Scan for the cell matching the given text and deliver its [x, y] coordinate at center. 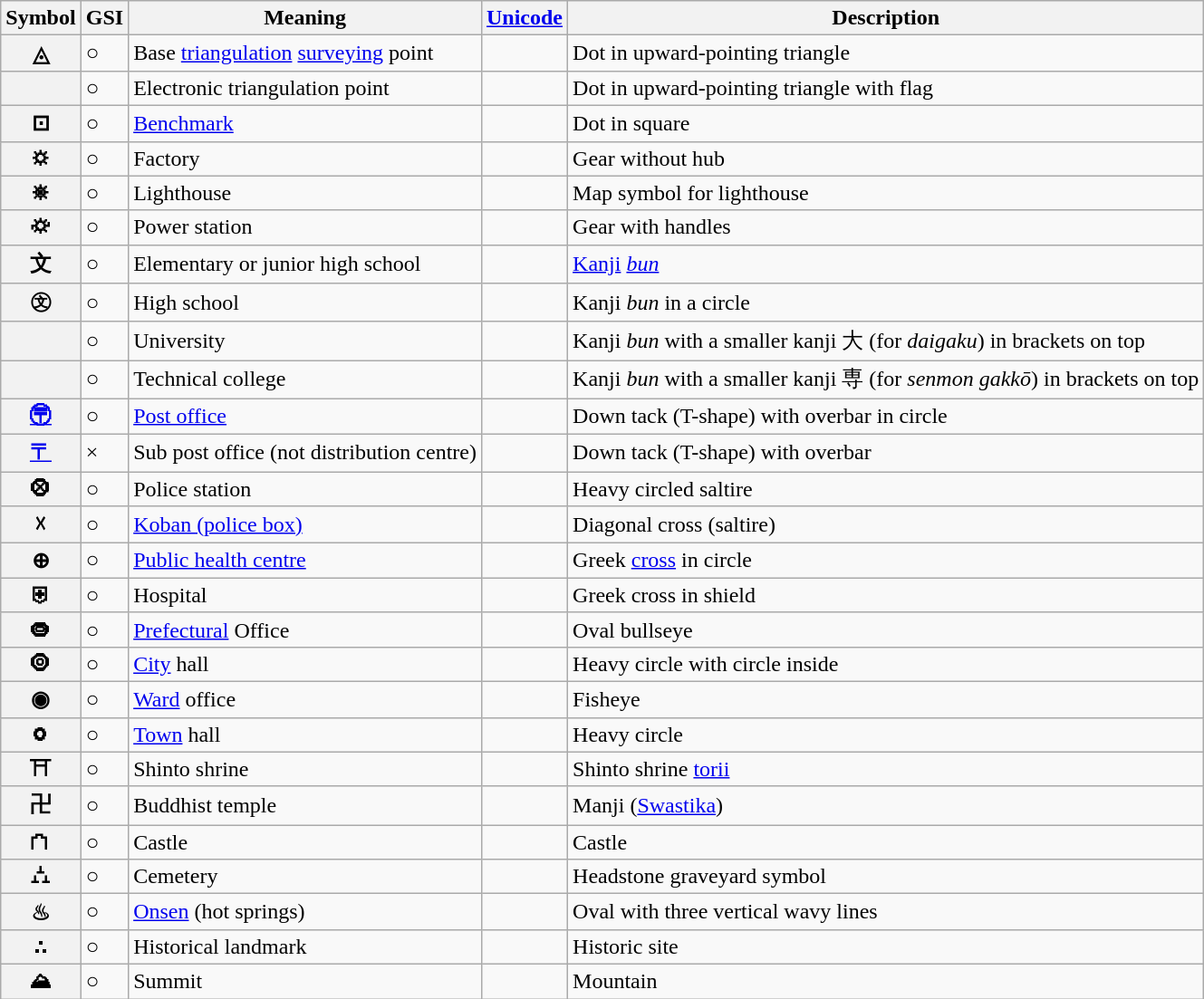
Technical college [305, 380]
♨ [41, 912]
⛩ [41, 769]
〒 [41, 453]
Gear without hub [886, 158]
Factory [305, 158]
⛰ [41, 981]
Post office [305, 416]
Description [886, 18]
Map symbol for lighthouse [886, 193]
文 [41, 264]
Mountain [886, 981]
Cemetery [305, 877]
Historical landmark [305, 946]
Public health centre [305, 561]
⛨ [41, 595]
⭖ [41, 629]
Historic site [886, 946]
Kanji bun with a smaller kanji 大 (for daigaku) in brackets on top [886, 341]
Summit [305, 981]
卍 [41, 806]
Headstone graveyard symbol [886, 877]
Greek cross in circle [886, 561]
Kanji bun with a smaller kanji 専 (for senmon gakkō) in brackets on top [886, 380]
Fisheye [886, 699]
University [305, 341]
◬ [41, 53]
⭗ [41, 664]
㉆ [41, 303]
Greek cross in shield [886, 595]
Oval with three vertical wavy lines [886, 912]
Meaning [305, 18]
⛭ [41, 158]
Power station [305, 227]
Sub post office (not distribution centre) [305, 453]
Elementary or junior high school [305, 264]
Buddhist temple [305, 806]
Ward office [305, 699]
Police station [305, 489]
⊕ [41, 561]
⛬ [41, 946]
⛫ [41, 842]
〶 [41, 416]
× [104, 453]
Diagonal cross (saltire) [886, 524]
Heavy circle with circle inside [886, 664]
Heavy circled saltire [886, 489]
Dot in square [886, 123]
⛮ [41, 227]
◉ [41, 699]
⊡ [41, 123]
Heavy circle [886, 735]
Dot in upward-pointing triangle with flag [886, 88]
City hall [305, 664]
Kanji bun [886, 264]
Electronic triangulation point [305, 88]
Symbol [41, 18]
Lighthouse [305, 193]
Koban (police box) [305, 524]
Shinto shrine [305, 769]
Prefectural Office [305, 629]
Oval bullseye [886, 629]
Unicode [524, 18]
Manji (Swastika) [886, 806]
Onsen (hot springs) [305, 912]
Benchmark [305, 123]
⭙ [41, 489]
Kanji bun in a circle [886, 303]
High school [305, 303]
Shinto shrine torii [886, 769]
Down tack (T-shape) with overbar [886, 453]
Down tack (T-shape) with overbar in circle [886, 416]
Hospital [305, 595]
GSI [104, 18]
⛯ [41, 193]
Dot in upward-pointing triangle [886, 53]
☓ [41, 524]
Base triangulation surveying point [305, 53]
Town hall [305, 735]
⭘ [41, 735]
Gear with handles [886, 227]
⛼ [41, 877]
